Scan for the cell matching the given text and deliver its (x, y) coordinate at center. 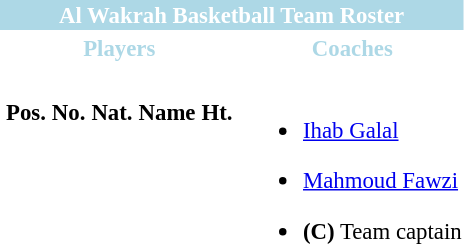
Pos. (26, 113)
Name (167, 113)
Nat. (112, 113)
Νο. (68, 113)
Players (119, 48)
Coaches (353, 48)
Al Wakrah Basketball Team Roster (232, 15)
Ht. (217, 113)
